Provide the [X, Y] coordinate of the cell's center where the given text is located.  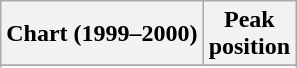
Peakposition [249, 34]
Chart (1999–2000) [102, 34]
